Determine the (X, Y) coordinate at the center of the cell enclosing the given text.  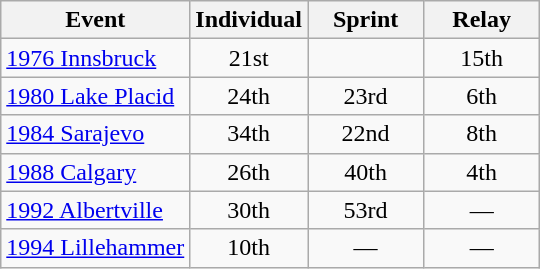
26th (249, 172)
1984 Sarajevo (96, 134)
Sprint (366, 20)
1976 Innsbruck (96, 58)
40th (366, 172)
15th (482, 58)
1992 Albertville (96, 210)
22nd (366, 134)
Event (96, 20)
30th (249, 210)
6th (482, 96)
21st (249, 58)
Individual (249, 20)
10th (249, 248)
23rd (366, 96)
1980 Lake Placid (96, 96)
53rd (366, 210)
4th (482, 172)
8th (482, 134)
1994 Lillehammer (96, 248)
24th (249, 96)
Relay (482, 20)
34th (249, 134)
1988 Calgary (96, 172)
